Identify which cell holds the provided text, then report its [x, y] central coordinate. 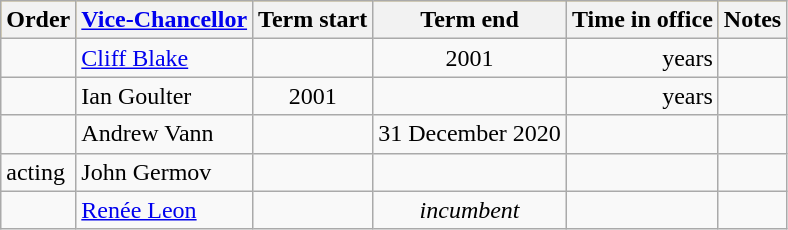
incumbent [470, 210]
John Germov [164, 172]
Cliff Blake [164, 58]
Term start [313, 20]
Order [38, 20]
Ian Goulter [164, 96]
Term end [470, 20]
Vice-Chancellor [164, 20]
31 December 2020 [470, 134]
Notes [752, 20]
Andrew Vann [164, 134]
Time in office [642, 20]
acting [38, 172]
Renée Leon [164, 210]
